For the text-containing cell, return its midpoint in [x, y] coordinate format. 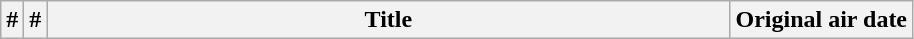
Original air date [822, 20]
Title [388, 20]
